Identify which cell holds the provided text, then report its [x, y] central coordinate. 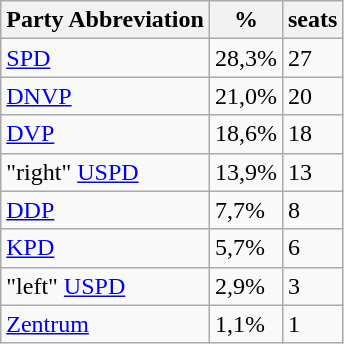
2,9% [246, 286]
13 [312, 172]
13,9% [246, 172]
1,1% [246, 324]
5,7% [246, 248]
DNVP [106, 96]
18,6% [246, 134]
DVP [106, 134]
seats [312, 20]
21,0% [246, 96]
% [246, 20]
1 [312, 324]
20 [312, 96]
Party Abbreviation [106, 20]
"left" USPD [106, 286]
18 [312, 134]
7,7% [246, 210]
3 [312, 286]
DDP [106, 210]
SPD [106, 58]
6 [312, 248]
27 [312, 58]
8 [312, 210]
Zentrum [106, 324]
28,3% [246, 58]
KPD [106, 248]
"right" USPD [106, 172]
